Return (X, Y) of the center of cell containing provided text 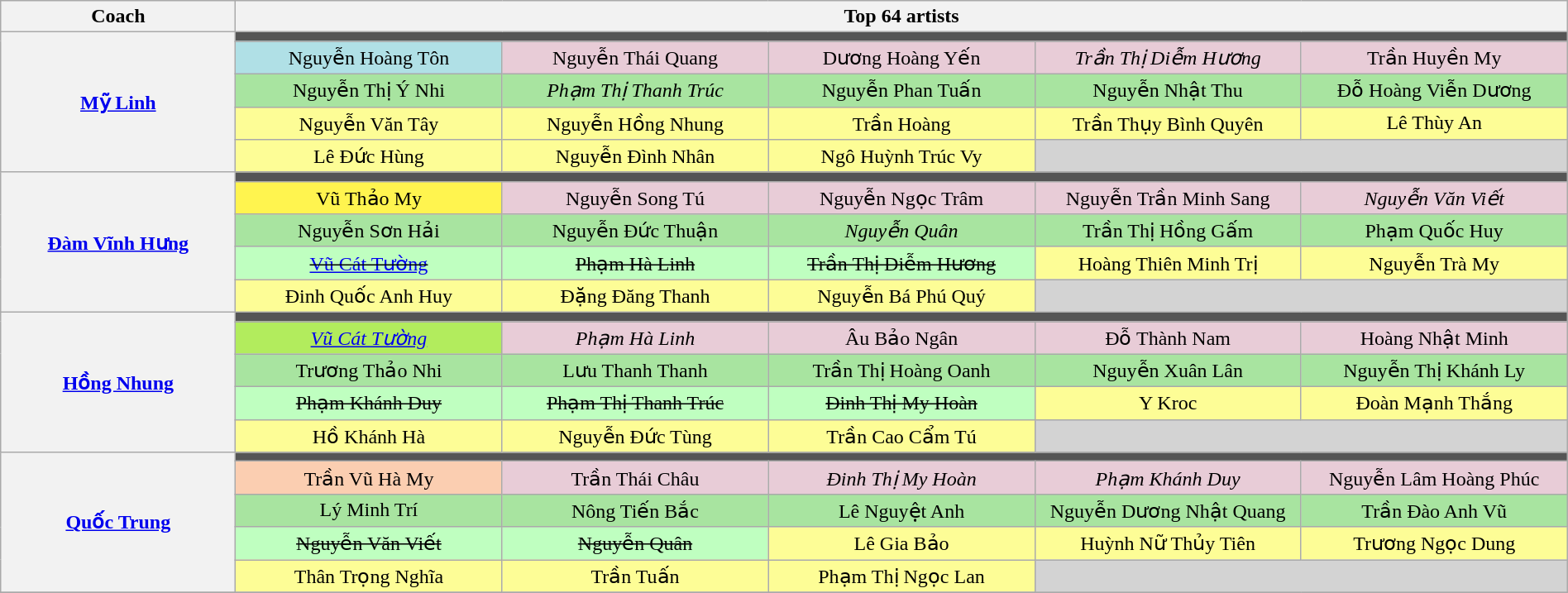
Trần Thị Hoàng Oanh (901, 371)
Đàm Vĩnh Hưng (118, 242)
Nguyễn Hồng Nhung (635, 123)
Nguyễn Sơn Hải (369, 231)
Nguyễn Văn Tây (369, 123)
Quốc Trung (118, 523)
Thân Trọng Nghĩa (369, 576)
Trần Tuấn (635, 576)
Đoàn Mạnh Thắng (1434, 404)
Trần Đào Anh Vũ (1434, 510)
Lê Nguyệt Anh (901, 510)
Hồ Khánh Hà (369, 436)
Trần Thái Châu (635, 478)
Đinh Quốc Anh Huy (369, 296)
Nguyễn Thái Quang (635, 58)
Ngô Huỳnh Trúc Vy (901, 156)
Hoàng Thiên Minh Trị (1168, 263)
Nguyễn Xuân Lân (1168, 371)
Nguyễn Bá Phú Quý (901, 296)
Trần Huyền My (1434, 58)
Nguyễn Đức Thuận (635, 231)
Hoàng Nhật Minh (1434, 337)
Nguyễn Đình Nhân (635, 156)
Lê Gia Bảo (901, 543)
Nguyễn Đức Tùng (635, 436)
Y Kroc (1168, 404)
Nguyễn Trà My (1434, 263)
Đỗ Thành Nam (1168, 337)
Trần Thị Hồng Gấm (1168, 231)
Lê Thùy An (1434, 123)
Trương Ngọc Dung (1434, 543)
Nguyễn Trần Minh Sang (1168, 198)
Hồng Nhung (118, 382)
Nguyễn Song Tú (635, 198)
Nguyễn Thị Ý Nhi (369, 90)
Trương Thảo Nhi (369, 371)
Nguyễn Dương Nhật Quang (1168, 510)
Lý Minh Trí (369, 510)
Trần Hoàng (901, 123)
Trần Thụy Bình Quyên (1168, 123)
Đặng Đăng Thanh (635, 296)
Phạm Quốc Huy (1434, 231)
Nông Tiến Bắc (635, 510)
Nguyễn Nhật Thu (1168, 90)
Coach (118, 17)
Nguyễn Hoàng Tôn (369, 58)
Trần Vũ Hà My (369, 478)
Nguyễn Phan Tuấn (901, 90)
Lưu Thanh Thanh (635, 371)
Âu Bảo Ngân (901, 337)
Nguyễn Lâm Hoàng Phúc (1434, 478)
Vũ Thảo My (369, 198)
Lê Đức Hùng (369, 156)
Trần Cao Cẩm Tú (901, 436)
Phạm Thị Ngọc Lan (901, 576)
Nguyễn Thị Khánh Ly (1434, 371)
Mỹ Linh (118, 103)
Top 64 artists (901, 17)
Nguyễn Ngọc Trâm (901, 198)
Huỳnh Nữ Thủy Tiên (1168, 543)
Dương Hoàng Yến (901, 58)
Đỗ Hoàng Viễn Dương (1434, 90)
